Locate the cell with the specified text and output its (x, y) center coordinate. 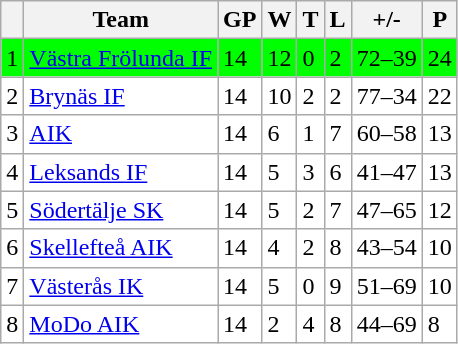
GP (240, 20)
51–69 (386, 286)
41–47 (386, 172)
77–34 (386, 96)
+/- (386, 20)
P (440, 20)
MoDo AIK (121, 324)
W (280, 20)
43–54 (386, 248)
Västra Frölunda IF (121, 58)
Team (121, 20)
Västerås IK (121, 286)
72–39 (386, 58)
24 (440, 58)
Leksands IF (121, 172)
L (338, 20)
22 (440, 96)
AIK (121, 134)
Brynäs IF (121, 96)
9 (338, 286)
Skellefteå AIK (121, 248)
44–69 (386, 324)
Södertälje SK (121, 210)
47–65 (386, 210)
T (310, 20)
60–58 (386, 134)
